Locate the cell with the specified text and output its (X, Y) center coordinate. 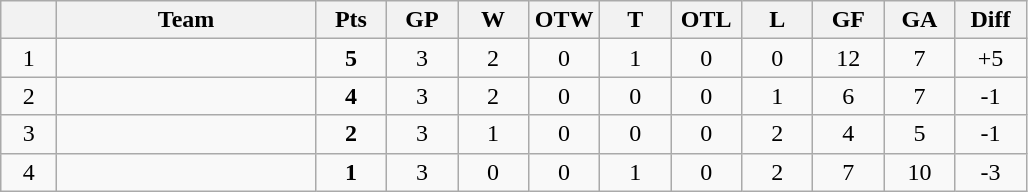
6 (848, 96)
-3 (990, 172)
Pts (350, 20)
L (778, 20)
T (636, 20)
OTL (706, 20)
+5 (990, 58)
12 (848, 58)
GA (920, 20)
10 (920, 172)
OTW (564, 20)
W (494, 20)
Diff (990, 20)
GP (422, 20)
Team (186, 20)
GF (848, 20)
